Return [x, y] of the center of cell containing provided text 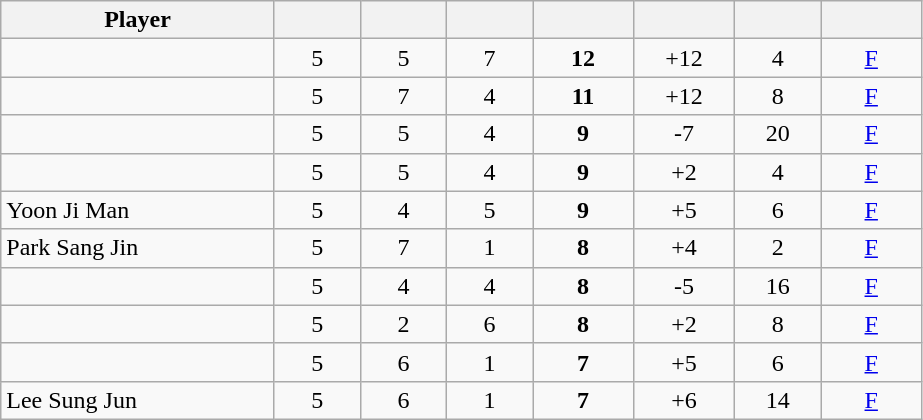
14 [778, 400]
Yoon Ji Man [138, 210]
Lee Sung Jun [138, 400]
12 [582, 58]
-5 [684, 286]
Park Sang Jin [138, 248]
-7 [684, 134]
+6 [684, 400]
+4 [684, 248]
20 [778, 134]
Player [138, 20]
16 [778, 286]
11 [582, 96]
